Determine the [x, y] coordinate at the center of the cell enclosing the given text.  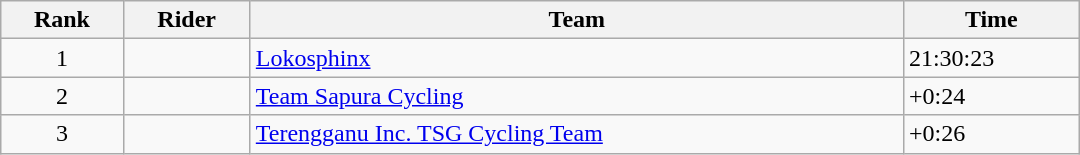
3 [62, 134]
Lokosphinx [576, 58]
Time [991, 20]
1 [62, 58]
Terengganu Inc. TSG Cycling Team [576, 134]
+0:24 [991, 96]
21:30:23 [991, 58]
Rank [62, 20]
2 [62, 96]
+0:26 [991, 134]
Team Sapura Cycling [576, 96]
Rider [186, 20]
Team [576, 20]
